From the cell containing the given text, extract its center point as [X, Y] coordinate. 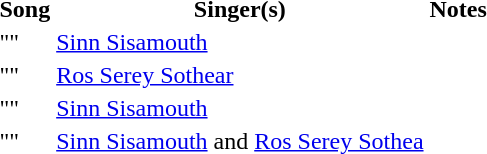
Ros Serey Sothear [240, 75]
